Scan for the cell matching the given text and deliver its [x, y] coordinate at center. 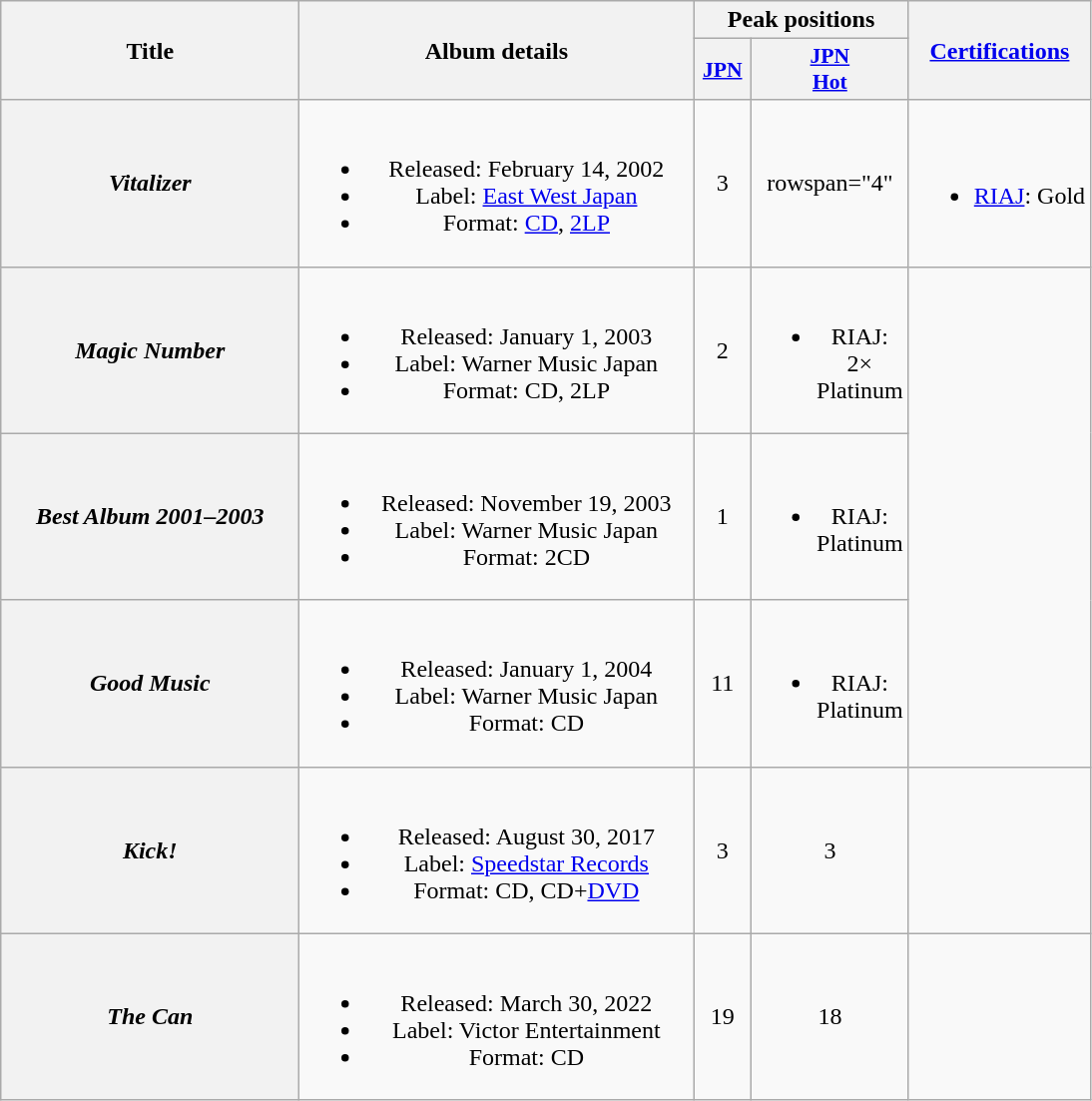
Released: January 1, 2004Label: Warner Music JapanFormat: CD [497, 683]
RIAJ: 2× Platinum [830, 349]
The Can [150, 1016]
Released: August 30, 2017Label: Speedstar RecordsFormat: CD, CD+DVD [497, 850]
11 [723, 683]
1 [723, 517]
JPNHot [830, 70]
RIAJ: Gold [999, 184]
Peak positions [801, 20]
19 [723, 1016]
JPN [723, 70]
Released: February 14, 2002Label: East West JapanFormat: CD, 2LP [497, 184]
Good Music [150, 683]
Magic Number [150, 349]
Released: March 30, 2022Label: Victor EntertainmentFormat: CD [497, 1016]
rowspan="4" [830, 184]
Released: November 19, 2003Label: Warner Music JapanFormat: 2CD [497, 517]
Best Album 2001–2003 [150, 517]
Kick! [150, 850]
Certifications [999, 50]
18 [830, 1016]
Album details [497, 50]
Released: January 1, 2003Label: Warner Music JapanFormat: CD, 2LP [497, 349]
Vitalizer [150, 184]
Title [150, 50]
2 [723, 349]
